Locate the cell with the specified text and output its (X, Y) center coordinate. 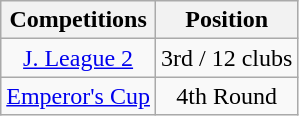
4th Round (226, 96)
Emperor's Cup (78, 96)
Competitions (78, 20)
Position (226, 20)
J. League 2 (78, 58)
3rd / 12 clubs (226, 58)
